From the cell containing the given text, extract its center point as (X, Y) coordinate. 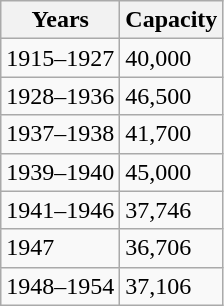
1939–1940 (60, 172)
45,000 (172, 172)
1937–1938 (60, 134)
1928–1936 (60, 96)
36,706 (172, 248)
41,700 (172, 134)
1947 (60, 248)
37,746 (172, 210)
Years (60, 20)
Capacity (172, 20)
46,500 (172, 96)
37,106 (172, 286)
40,000 (172, 58)
1941–1946 (60, 210)
1948–1954 (60, 286)
1915–1927 (60, 58)
